Extract the [X, Y] coordinate from the center of the cell holding the provided text.  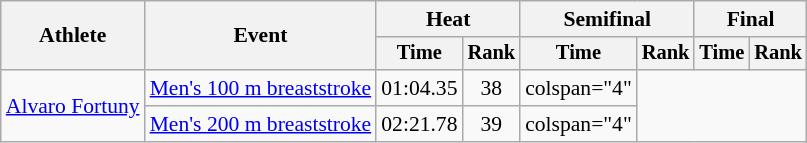
Athlete [73, 36]
Heat [448, 19]
Event [261, 36]
Men's 100 m breaststroke [261, 88]
Men's 200 m breaststroke [261, 124]
Semifinal [607, 19]
02:21.78 [419, 124]
01:04.35 [419, 88]
Alvaro Fortuny [73, 106]
Final [750, 19]
38 [492, 88]
39 [492, 124]
